Detect which cell encompasses the target text, then output its [x, y] center coordinate. 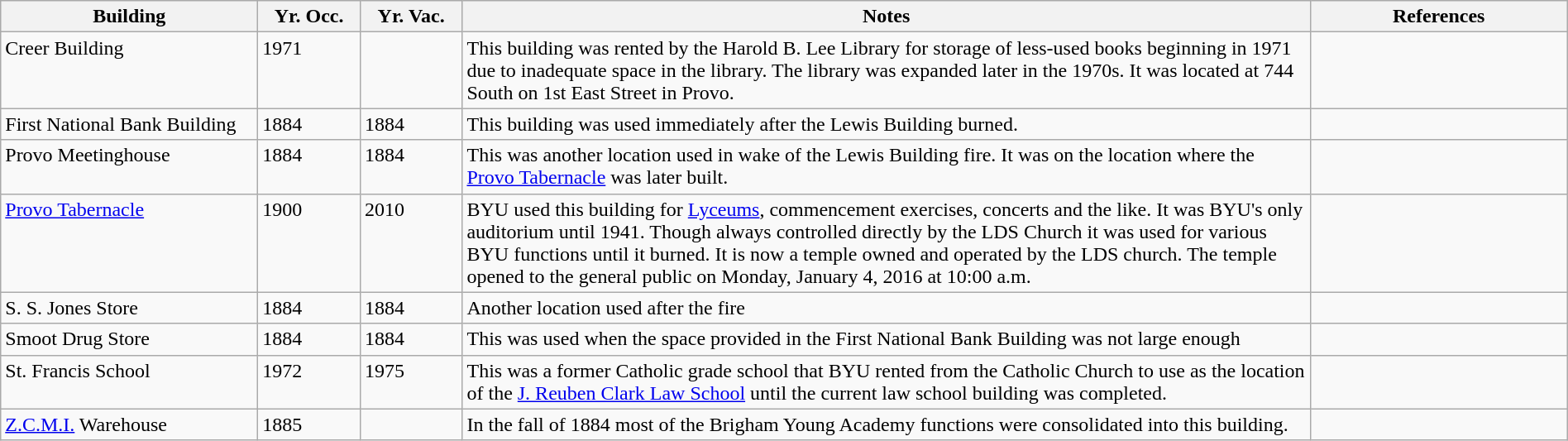
Provo Tabernacle [129, 243]
First National Bank Building [129, 124]
Notes [887, 17]
In the fall of 1884 most of the Brigham Young Academy functions were consolidated into this building. [887, 424]
Provo Meetinghouse [129, 167]
This was another location used in wake of the Lewis Building fire. It was on the location where the Provo Tabernacle was later built. [887, 167]
This building was used immediately after the Lewis Building burned. [887, 124]
1900 [309, 243]
1971 [309, 70]
Building [129, 17]
St. Francis School [129, 382]
This was used when the space provided in the First National Bank Building was not large enough [887, 339]
Smoot Drug Store [129, 339]
1972 [309, 382]
Yr. Vac. [411, 17]
Creer Building [129, 70]
2010 [411, 243]
1975 [411, 382]
Yr. Occ. [309, 17]
1885 [309, 424]
Another location used after the fire [887, 308]
Z.C.M.I. Warehouse [129, 424]
S. S. Jones Store [129, 308]
References [1439, 17]
